Return the [x, y] coordinate for the center point of the cell that contains the specified text.  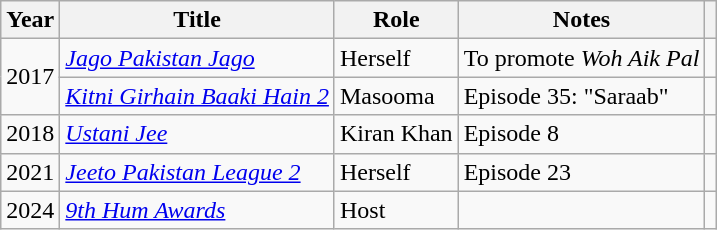
2018 [30, 134]
Host [396, 210]
To promote Woh Aik Pal [582, 58]
2021 [30, 172]
Kiran Khan [396, 134]
2024 [30, 210]
Kitni Girhain Baaki Hain 2 [198, 96]
Episode 35: "Saraab" [582, 96]
Jeeto Pakistan League 2 [198, 172]
Episode 23 [582, 172]
Notes [582, 20]
Ustani Jee [198, 134]
Title [198, 20]
Year [30, 20]
2017 [30, 77]
Role [396, 20]
Episode 8 [582, 134]
Masooma [396, 96]
Jago Pakistan Jago [198, 58]
9th Hum Awards [198, 210]
